Return (X, Y) of the center of cell containing provided text 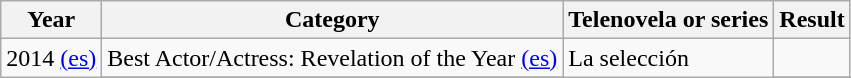
Best Actor/Actress: Revelation of the Year (es) (332, 58)
Result (812, 20)
Year (52, 20)
La selección (668, 58)
Telenovela or series (668, 20)
Category (332, 20)
2014 (es) (52, 58)
